Pinpoint the cell where the given text exists, returning its [X, Y] midpoint coordinate. 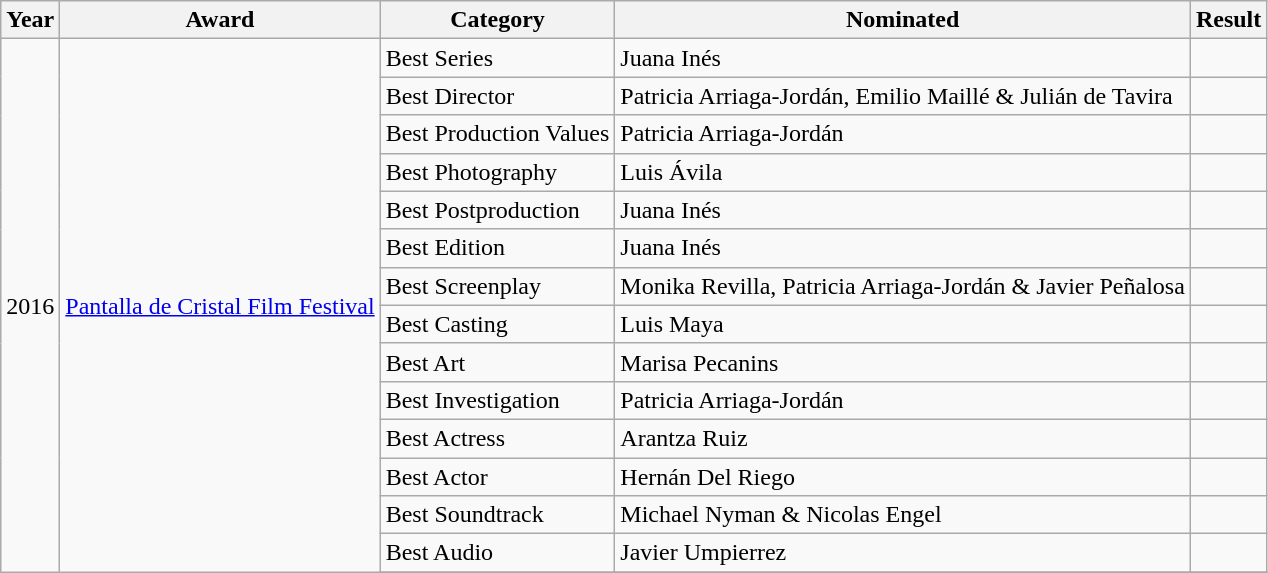
Best Art [498, 362]
Arantza Ruiz [903, 438]
Monika Revilla, Patricia Arriaga-Jordán & Javier Peñalosa [903, 286]
Year [30, 20]
Best Casting [498, 324]
Nominated [903, 20]
Pantalla de Cristal Film Festival [220, 306]
Best Director [498, 96]
Result [1228, 20]
2016 [30, 306]
Best Actor [498, 477]
Category [498, 20]
Best Edition [498, 248]
Best Photography [498, 172]
Luis Ávila [903, 172]
Best Screenplay [498, 286]
Best Postproduction [498, 210]
Best Actress [498, 438]
Best Production Values [498, 134]
Award [220, 20]
Best Audio [498, 553]
Javier Umpierrez [903, 553]
Luis Maya [903, 324]
Best Investigation [498, 400]
Michael Nyman & Nicolas Engel [903, 515]
Best Series [498, 58]
Patricia Arriaga-Jordán, Emilio Maillé & Julián de Tavira [903, 96]
Best Soundtrack [498, 515]
Hernán Del Riego [903, 477]
Marisa Pecanins [903, 362]
